Return the (X, Y) coordinate for the center point of the cell that contains the specified text.  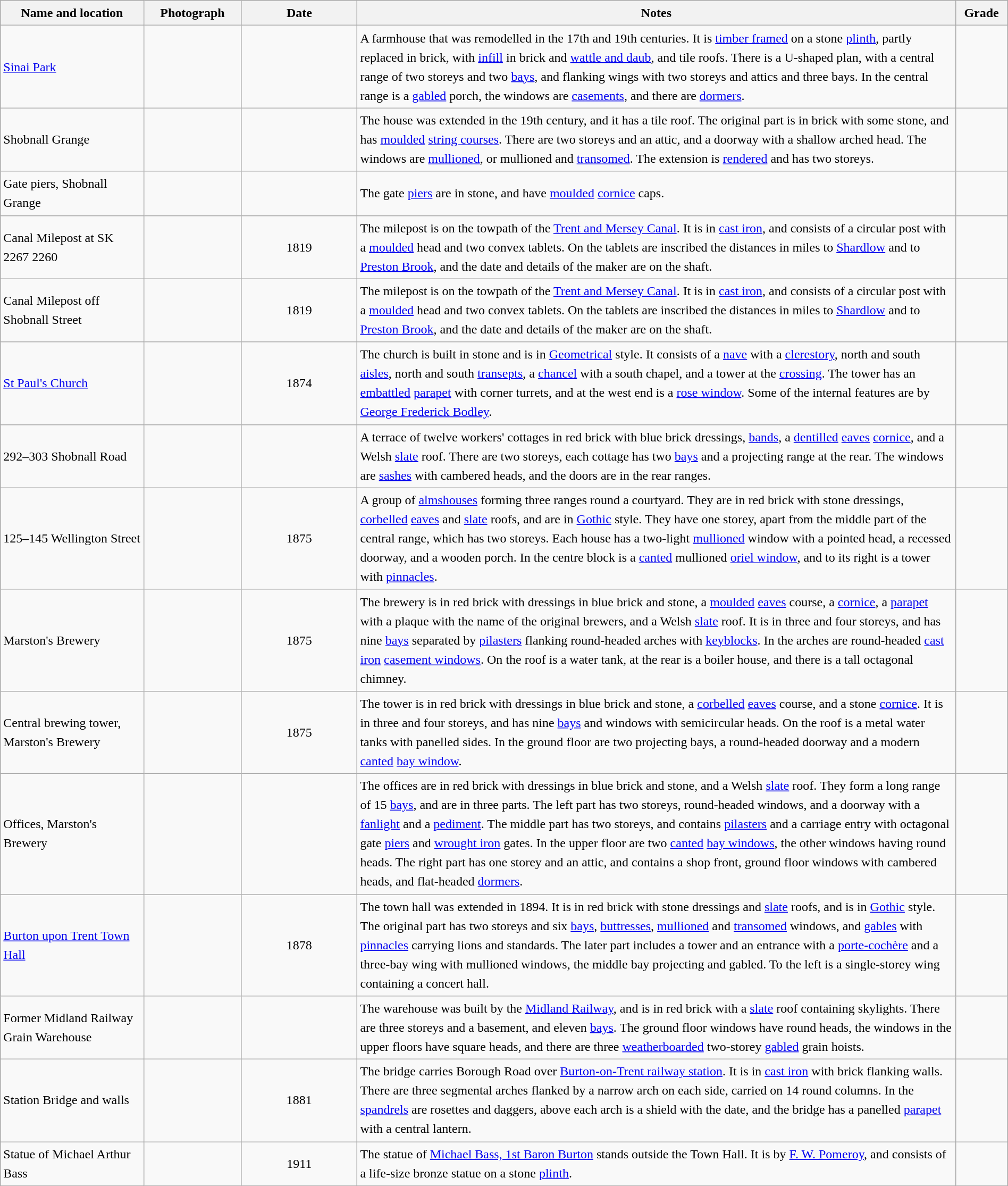
Offices, Marston's Brewery (72, 834)
St Paul's Church (72, 383)
Name and location (72, 13)
Marston's Brewery (72, 640)
Photograph (192, 13)
Burton upon Trent Town Hall (72, 946)
Canal Milepost off Shobnall Street (72, 311)
Canal Milepost at SK 2267 2260 (72, 247)
Former Midland Railway Grain Warehouse (72, 1028)
Grade (981, 13)
Date (299, 13)
Sinai Park (72, 67)
Notes (656, 13)
Gate piers, Shobnall Grange (72, 194)
1874 (299, 383)
1881 (299, 1101)
292–303 Shobnall Road (72, 456)
1878 (299, 946)
Central brewing tower, Marston's Brewery (72, 732)
Station Bridge and walls (72, 1101)
125–145 Wellington Street (72, 538)
1911 (299, 1164)
Statue of Michael Arthur Bass (72, 1164)
Shobnall Grange (72, 139)
The gate piers are in stone, and have moulded cornice caps. (656, 194)
